Extract the (x, y) coordinate from the center of the cell holding the provided text.  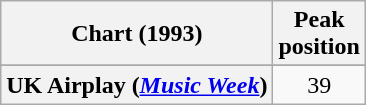
Chart (1993) (137, 34)
Peakposition (319, 34)
UK Airplay (Music Week) (137, 85)
39 (319, 85)
